Capture the cell that displays the provided text and extract its [X, Y] central coordinate. 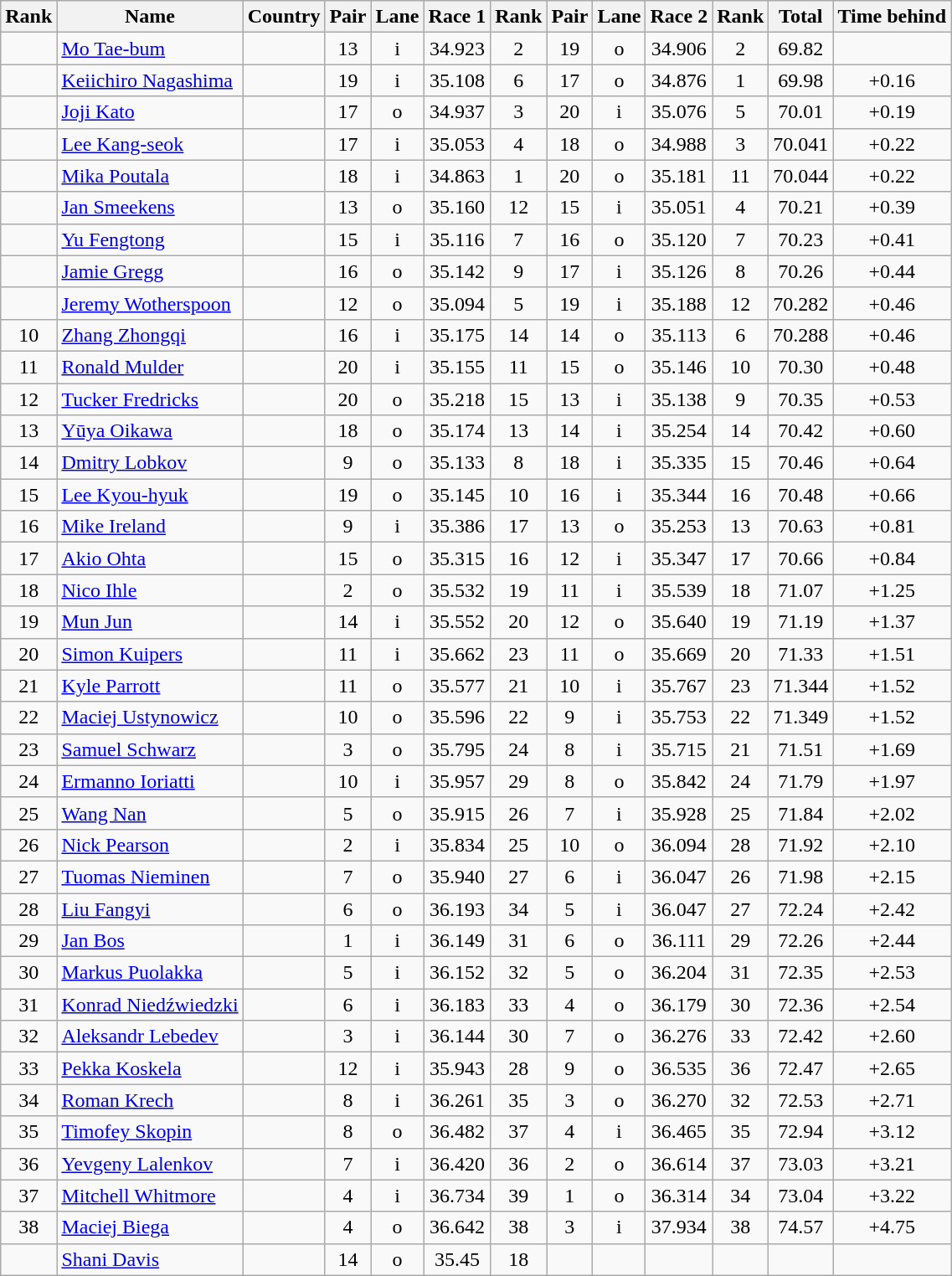
Kyle Parrott [150, 686]
Samuel Schwarz [150, 749]
+2.53 [893, 973]
+0.16 [893, 80]
35.053 [457, 144]
Race 1 [457, 17]
71.33 [800, 654]
35.767 [679, 686]
+0.44 [893, 271]
71.92 [800, 845]
35.640 [679, 622]
70.48 [800, 495]
69.82 [800, 49]
+3.22 [893, 1196]
Aleksandr Lebedev [150, 1037]
35.577 [457, 686]
Konrad Niedźwiedzki [150, 1005]
Jeremy Wotherspoon [150, 303]
Yūya Oikawa [150, 431]
+0.64 [893, 463]
Roman Krech [150, 1100]
+2.54 [893, 1005]
35.113 [679, 335]
70.35 [800, 399]
70.044 [800, 176]
Jamie Gregg [150, 271]
73.03 [800, 1164]
34.876 [679, 80]
71.98 [800, 877]
70.42 [800, 431]
36.149 [457, 941]
+0.39 [893, 208]
35.552 [457, 622]
36.734 [457, 1196]
35.715 [679, 749]
Tucker Fredricks [150, 399]
Nico Ihle [150, 590]
34.988 [679, 144]
Ermanno Ioriatti [150, 781]
+0.48 [893, 367]
Jan Bos [150, 941]
Yu Fengtong [150, 239]
35.596 [457, 718]
72.42 [800, 1037]
35.347 [679, 558]
35.138 [679, 399]
35.940 [457, 877]
35.386 [457, 527]
39 [519, 1196]
34.863 [457, 176]
Tuomas Nieminen [150, 877]
34.906 [679, 49]
70.30 [800, 367]
71.79 [800, 781]
70.66 [800, 558]
Shani Davis [150, 1259]
36.276 [679, 1037]
35.094 [457, 303]
35.126 [679, 271]
+1.25 [893, 590]
36.204 [679, 973]
Time behind [893, 17]
Yevgeny Lalenkov [150, 1164]
+3.21 [893, 1164]
Nick Pearson [150, 845]
72.26 [800, 941]
Simon Kuipers [150, 654]
Mo Tae-bum [150, 49]
35.218 [457, 399]
34.923 [457, 49]
72.53 [800, 1100]
35.957 [457, 781]
34.937 [457, 112]
35.108 [457, 80]
36.420 [457, 1164]
+1.51 [893, 654]
+2.44 [893, 941]
Mika Poutala [150, 176]
Total [800, 17]
Name [150, 17]
35.188 [679, 303]
70.26 [800, 271]
72.36 [800, 1005]
Mike Ireland [150, 527]
Zhang Zhongqi [150, 335]
Timofey Skopin [150, 1132]
36.482 [457, 1132]
36.193 [457, 908]
Lee Kyou-hyuk [150, 495]
69.98 [800, 80]
35.133 [457, 463]
Lee Kang-seok [150, 144]
36.152 [457, 973]
72.94 [800, 1132]
35.155 [457, 367]
Keiichiro Nagashima [150, 80]
37.934 [679, 1227]
71.349 [800, 718]
35.943 [457, 1068]
36.179 [679, 1005]
+2.60 [893, 1037]
Country [284, 17]
35.051 [679, 208]
71.07 [800, 590]
35.254 [679, 431]
35.076 [679, 112]
Maciej Ustynowicz [150, 718]
72.35 [800, 973]
70.46 [800, 463]
35.915 [457, 813]
35.795 [457, 749]
Mun Jun [150, 622]
74.57 [800, 1227]
35.344 [679, 495]
36.183 [457, 1005]
35.842 [679, 781]
71.84 [800, 813]
Jan Smeekens [150, 208]
35.662 [457, 654]
72.47 [800, 1068]
35.253 [679, 527]
+2.42 [893, 908]
+0.66 [893, 495]
35.532 [457, 590]
35.539 [679, 590]
35.145 [457, 495]
36.270 [679, 1100]
36.261 [457, 1100]
35.120 [679, 239]
70.63 [800, 527]
35.45 [457, 1259]
35.116 [457, 239]
+1.97 [893, 781]
Liu Fangyi [150, 908]
Dmitry Lobkov [150, 463]
Pekka Koskela [150, 1068]
+0.81 [893, 527]
70.282 [800, 303]
+2.65 [893, 1068]
35.834 [457, 845]
35.669 [679, 654]
35.146 [679, 367]
+2.71 [893, 1100]
70.288 [800, 335]
Joji Kato [150, 112]
36.535 [679, 1068]
+3.12 [893, 1132]
70.041 [800, 144]
70.23 [800, 239]
71.19 [800, 622]
36.614 [679, 1164]
36.465 [679, 1132]
71.344 [800, 686]
36.094 [679, 845]
35.174 [457, 431]
70.01 [800, 112]
+0.60 [893, 431]
35.335 [679, 463]
+0.41 [893, 239]
+0.19 [893, 112]
70.21 [800, 208]
+2.02 [893, 813]
+2.15 [893, 877]
Wang Nan [150, 813]
Maciej Biega [150, 1227]
+1.37 [893, 622]
+0.84 [893, 558]
Akio Ohta [150, 558]
+4.75 [893, 1227]
Mitchell Whitmore [150, 1196]
+2.10 [893, 845]
36.314 [679, 1196]
71.51 [800, 749]
35.928 [679, 813]
36.111 [679, 941]
73.04 [800, 1196]
Ronald Mulder [150, 367]
35.142 [457, 271]
36.144 [457, 1037]
Race 2 [679, 17]
35.315 [457, 558]
+0.53 [893, 399]
+1.69 [893, 749]
35.175 [457, 335]
35.160 [457, 208]
35.181 [679, 176]
35.753 [679, 718]
Markus Puolakka [150, 973]
36.642 [457, 1227]
72.24 [800, 908]
